Search for the cell housing the specified text and yield its (X, Y) center coordinate. 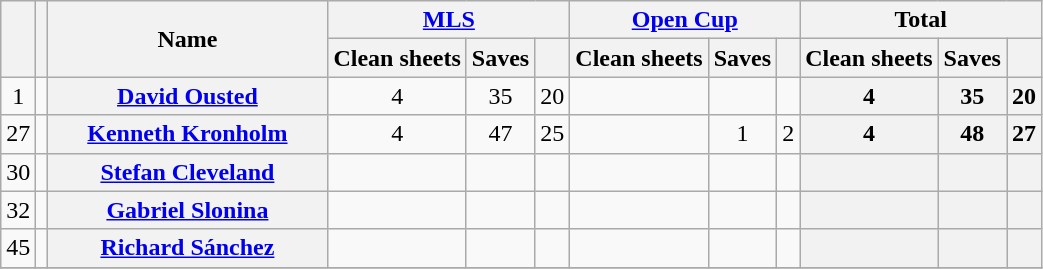
Total (921, 20)
25 (552, 134)
MLS (449, 20)
2 (788, 134)
Richard Sánchez (188, 248)
30 (18, 172)
32 (18, 210)
45 (18, 248)
48 (972, 134)
Gabriel Slonina (188, 210)
Open Cup (685, 20)
47 (500, 134)
David Ousted (188, 96)
Name (188, 39)
Stefan Cleveland (188, 172)
Kenneth Kronholm (188, 134)
